Extract the (X, Y) coordinate from the center of the cell holding the provided text.  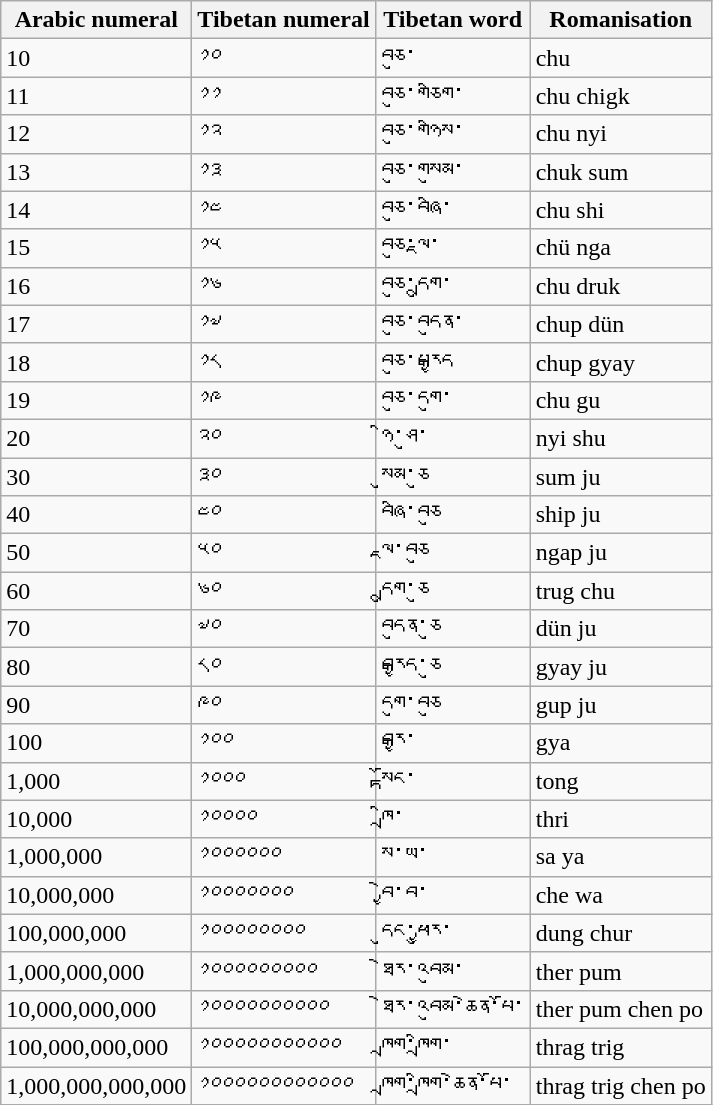
tong (620, 781)
༡༠༠༠༠ (284, 819)
བཅུ་གསུམ་ (452, 172)
chup gyay (620, 362)
༡༨ (284, 362)
100 (96, 743)
༡༥ (284, 248)
50 (96, 553)
བཅུ་བཞི་ (452, 210)
gup ju (620, 705)
Tibetan numeral (284, 20)
དགུ་བཅུ (452, 705)
1,000 (96, 781)
10 (96, 58)
Tibetan word (452, 20)
chu nyi (620, 134)
༡༠༠༠ (284, 781)
བཅུ་པརྒྱད (452, 362)
ship ju (620, 515)
༣༠ (284, 477)
བདུན་ཅུ (452, 629)
1,000,000 (96, 857)
ཐེར་འབུམ་ (452, 971)
10,000,000 (96, 895)
dün ju (620, 629)
༡༢ (284, 134)
བཅུ་དྲུག་ (452, 286)
10,000,000,000 (96, 1009)
༥༠ (284, 553)
༡༤ (284, 210)
40 (96, 515)
sa ya (620, 857)
chu shi (620, 210)
sum ju (620, 477)
80 (96, 667)
thri (620, 819)
༡༠༠༠༠༠༠༠༠༠༠ (284, 1009)
ལྔ་བཅུ (452, 553)
chu chigk (620, 96)
༡༦ (284, 286)
སུམ་ཅུ (452, 477)
ཁྲི་ (452, 819)
༡༠༠༠༠༠༠༠༠༠ (284, 971)
19 (96, 400)
༡༠༠༠༠༠༠༠༠ (284, 933)
chu druk (620, 286)
chu gu (620, 400)
chü nga (620, 248)
17 (96, 324)
༤༠ (284, 515)
ཁྲག་ཁྲིག་ (452, 1047)
༡༠༠ (284, 743)
བཅུ་གཉིས་ (452, 134)
སྟོང་ (452, 781)
trug chu (620, 591)
༧༠ (284, 629)
༡༩ (284, 400)
༦༠ (284, 591)
ngap ju (620, 553)
14 (96, 210)
༡༠༠༠༠༠༠༠༠༠༠༠ (284, 1047)
ས་ཡ་ (452, 857)
che wa (620, 895)
13 (96, 172)
1,000,000,000 (96, 971)
༡༧ (284, 324)
༡༡ (284, 96)
ཉི་ཤུ་ (452, 438)
gyay ju (620, 667)
1,000,000,000,000 (96, 1085)
༡༠༠༠༠༠༠ (284, 857)
༨༠ (284, 667)
བཅུ་དགུ་ (452, 400)
བཅུ་གཅིག་ (452, 96)
15 (96, 248)
བརྒྱ་ (452, 743)
Romanisation (620, 20)
ཐེར་འབུམ་ཆེན་པོ་ (452, 1009)
ther pum (620, 971)
བཅུ་བདུན་ (452, 324)
100,000,000,000 (96, 1047)
18 (96, 362)
30 (96, 477)
༡༠༠༠༠༠༠༠༠༠༠༠༠ (284, 1085)
ther pum chen po (620, 1009)
90 (96, 705)
10,000 (96, 819)
Arabic numeral (96, 20)
thrag trig (620, 1047)
nyi shu (620, 438)
70 (96, 629)
dung chur (620, 933)
༡༠ (284, 58)
chup dün (620, 324)
thrag trig chen po (620, 1085)
11 (96, 96)
བརྒྱད་ཅུ (452, 667)
༡༣ (284, 172)
20 (96, 438)
ཁྲག་ཁྲིག་ཆེན་པོ་ (452, 1085)
༢༠ (284, 438)
༩༠ (284, 705)
16 (96, 286)
དུང་ཕྱུར་ (452, 933)
60 (96, 591)
དྲུག་ཅུ (452, 591)
༡༠༠༠༠༠༠༠ (284, 895)
བཞི་བཅུ (452, 515)
100,000,000 (96, 933)
chu (620, 58)
བྱེ་བ་ (452, 895)
12 (96, 134)
བཅུ་ལྔ་ (452, 248)
gya (620, 743)
བཅུ་ (452, 58)
chuk sum (620, 172)
